Find where the given text appears and provide that cell's center as (x, y) coordinate. 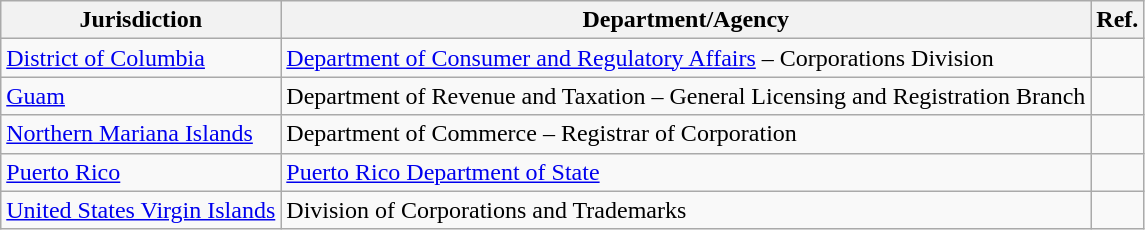
Ref. (1118, 20)
Puerto Rico (141, 172)
Jurisdiction (141, 20)
District of Columbia (141, 58)
Puerto Rico Department of State (686, 172)
Department/Agency (686, 20)
Division of Corporations and Trademarks (686, 210)
Department of Commerce – Registrar of Corporation (686, 134)
Guam (141, 96)
Department of Consumer and Regulatory Affairs – Corporations Division (686, 58)
Northern Mariana Islands (141, 134)
United States Virgin Islands (141, 210)
Department of Revenue and Taxation – General Licensing and Registration Branch (686, 96)
